From the cell containing the given text, extract its center point as (x, y) coordinate. 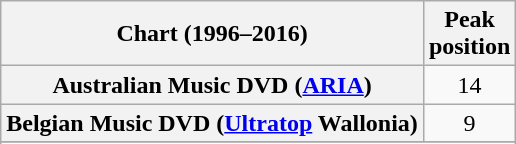
Chart (1996–2016) (212, 34)
Belgian Music DVD (Ultratop Wallonia) (212, 123)
9 (469, 123)
14 (469, 85)
Australian Music DVD (ARIA) (212, 85)
Peakposition (469, 34)
